Provide the [x, y] coordinate of the cell's center where the given text is located.  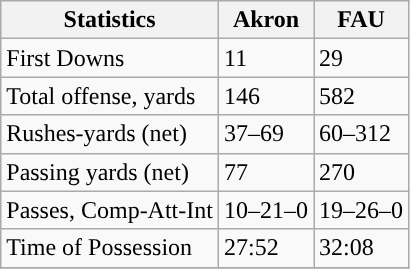
77 [266, 172]
60–312 [362, 134]
146 [266, 96]
Passes, Comp-Att-Int [110, 210]
29 [362, 58]
10–21–0 [266, 210]
582 [362, 96]
Passing yards (net) [110, 172]
First Downs [110, 58]
Statistics [110, 20]
Total offense, yards [110, 96]
37–69 [266, 134]
27:52 [266, 248]
Rushes-yards (net) [110, 134]
32:08 [362, 248]
270 [362, 172]
19–26–0 [362, 210]
Time of Possession [110, 248]
Akron [266, 20]
11 [266, 58]
FAU [362, 20]
